Return [X, Y] of the center of cell containing provided text 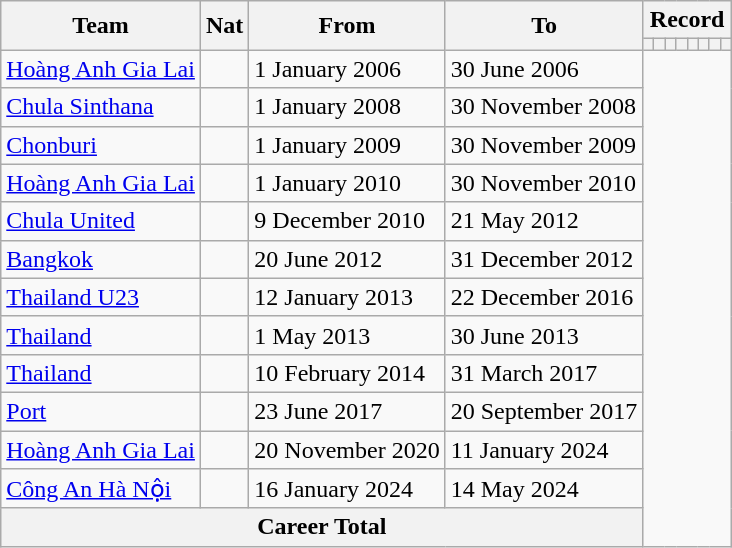
20 September 2017 [544, 411]
Team [101, 26]
30 June 2013 [544, 335]
30 June 2006 [544, 69]
Port [101, 411]
23 June 2017 [347, 411]
1 January 2009 [347, 145]
11 January 2024 [544, 449]
30 November 2010 [544, 183]
Công An Hà Nội [101, 489]
Chula Sinthana [101, 107]
Nat [224, 26]
From [347, 26]
20 November 2020 [347, 449]
22 December 2016 [544, 297]
21 May 2012 [544, 221]
12 January 2013 [347, 297]
Bangkok [101, 259]
10 February 2014 [347, 373]
31 March 2017 [544, 373]
30 November 2008 [544, 107]
20 June 2012 [347, 259]
1 January 2010 [347, 183]
Thailand U23 [101, 297]
Career Total [322, 527]
1 January 2008 [347, 107]
1 January 2006 [347, 69]
1 May 2013 [347, 335]
Chonburi [101, 145]
31 December 2012 [544, 259]
To [544, 26]
9 December 2010 [347, 221]
30 November 2009 [544, 145]
16 January 2024 [347, 489]
Record [687, 20]
14 May 2024 [544, 489]
Chula United [101, 221]
